Return (X, Y) of the center of cell containing provided text 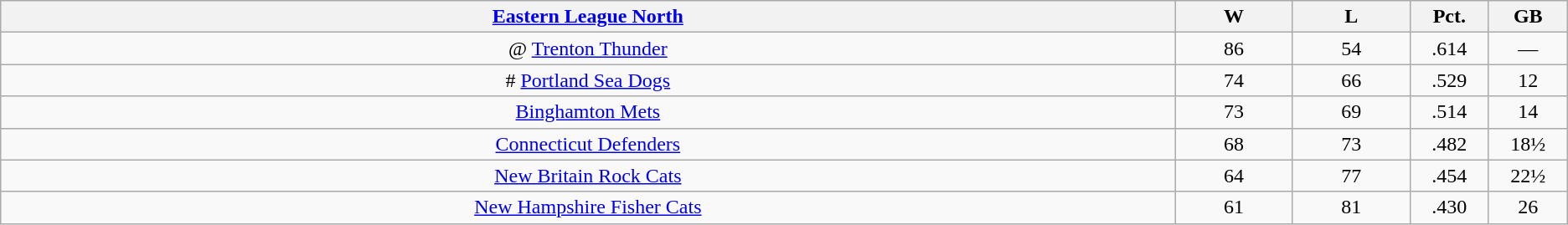
GB (1528, 17)
77 (1351, 176)
68 (1234, 144)
@ Trenton Thunder (588, 49)
Binghamton Mets (588, 112)
Pct. (1449, 17)
New Hampshire Fisher Cats (588, 207)
54 (1351, 49)
66 (1351, 80)
22½ (1528, 176)
14 (1528, 112)
# Portland Sea Dogs (588, 80)
26 (1528, 207)
74 (1234, 80)
W (1234, 17)
.454 (1449, 176)
12 (1528, 80)
Connecticut Defenders (588, 144)
61 (1234, 207)
.482 (1449, 144)
New Britain Rock Cats (588, 176)
.614 (1449, 49)
64 (1234, 176)
18½ (1528, 144)
.514 (1449, 112)
Eastern League North (588, 17)
.430 (1449, 207)
81 (1351, 207)
86 (1234, 49)
— (1528, 49)
69 (1351, 112)
.529 (1449, 80)
L (1351, 17)
